Locate the cell with the specified text and output its [X, Y] center coordinate. 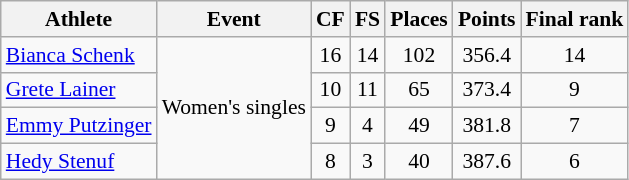
8 [330, 162]
Emmy Putzinger [79, 126]
102 [419, 55]
356.4 [487, 55]
Points [487, 19]
FS [368, 19]
4 [368, 126]
16 [330, 55]
Athlete [79, 19]
373.4 [487, 90]
Bianca Schenk [79, 55]
Final rank [575, 19]
Places [419, 19]
387.6 [487, 162]
Grete Lainer [79, 90]
Women's singles [234, 108]
65 [419, 90]
Hedy Stenuf [79, 162]
49 [419, 126]
11 [368, 90]
3 [368, 162]
6 [575, 162]
Event [234, 19]
7 [575, 126]
40 [419, 162]
381.8 [487, 126]
10 [330, 90]
CF [330, 19]
